Return the (X, Y) coordinate for the center point of the cell that contains the specified text.  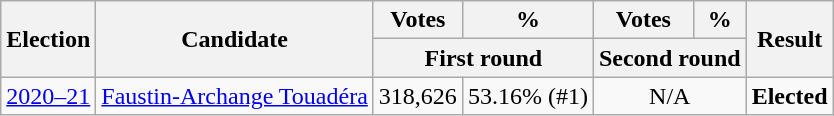
Faustin-Archange Touadéra (235, 96)
Election (48, 39)
Candidate (235, 39)
318,626 (418, 96)
Result (790, 39)
Second round (670, 58)
First round (483, 58)
2020–21 (48, 96)
N/A (670, 96)
53.16% (#1) (528, 96)
Elected (790, 96)
